Extract the (x, y) coordinate from the center of the cell holding the provided text.  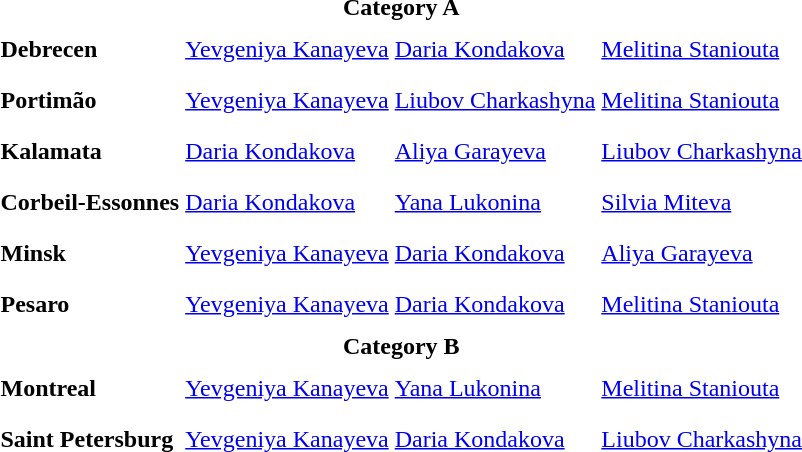
Liubov Charkashyna (495, 100)
Aliya Garayeva (495, 151)
